Identify which cell holds the provided text, then report its (x, y) central coordinate. 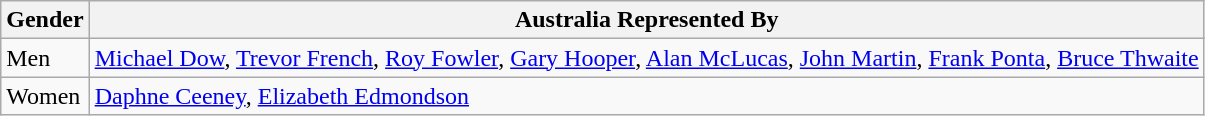
Australia Represented By (646, 20)
Michael Dow, Trevor French, Roy Fowler, Gary Hooper, Alan McLucas, John Martin, Frank Ponta, Bruce Thwaite (646, 58)
Daphne Ceeney, Elizabeth Edmondson (646, 96)
Women (45, 96)
Gender (45, 20)
Men (45, 58)
